Scan for the cell matching the given text and deliver its (X, Y) coordinate at center. 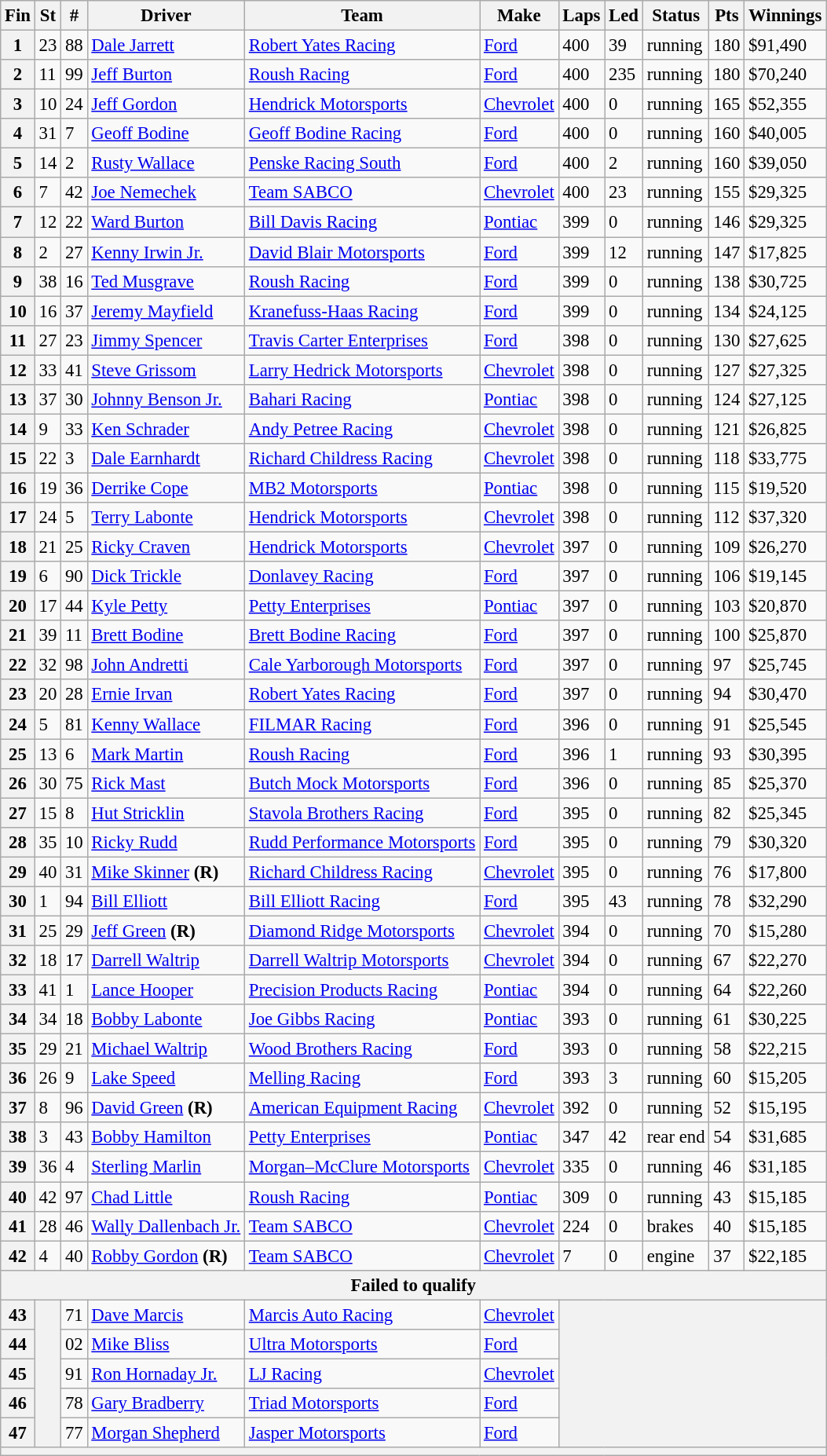
99 (74, 75)
109 (727, 547)
Hut Stricklin (166, 813)
$22,185 (785, 1256)
Failed to qualify (413, 1285)
76 (727, 872)
Lance Hooper (166, 990)
$27,125 (785, 400)
Cale Yarborough Motorsports (361, 665)
70 (727, 931)
Diamond Ridge Motorsports (361, 931)
90 (74, 576)
Johnny Benson Jr. (166, 400)
Geoff Bodine (166, 134)
$27,625 (785, 340)
Bahari Racing (361, 400)
155 (727, 192)
335 (581, 1167)
Dale Earnhardt (166, 459)
100 (727, 635)
Penske Racing South (361, 163)
Chad Little (166, 1197)
$30,395 (785, 754)
Bill Davis Racing (361, 222)
Ward Burton (166, 222)
45 (18, 1374)
103 (727, 606)
Winnings (785, 16)
$70,240 (785, 75)
47 (18, 1432)
347 (581, 1138)
Led (624, 16)
$37,320 (785, 518)
$22,215 (785, 1049)
$19,520 (785, 488)
Darrell Waltrip Motorsports (361, 960)
$20,870 (785, 606)
$91,490 (785, 46)
79 (727, 843)
brakes (675, 1226)
Status (675, 16)
Darrell Waltrip (166, 960)
138 (727, 281)
$15,205 (785, 1078)
Rusty Wallace (166, 163)
MB2 Motorsports (361, 488)
Jeremy Mayfield (166, 311)
$15,195 (785, 1108)
Mike Bliss (166, 1344)
Joe Gibbs Racing (361, 1019)
Morgan Shepherd (166, 1432)
112 (727, 518)
$25,545 (785, 724)
02 (74, 1344)
$26,825 (785, 429)
Bobby Labonte (166, 1019)
88 (74, 46)
$40,005 (785, 134)
224 (581, 1226)
$25,745 (785, 665)
LJ Racing (361, 1374)
67 (727, 960)
Ron Hornaday Jr. (166, 1374)
71 (74, 1315)
Pts (727, 16)
$33,775 (785, 459)
$25,345 (785, 813)
Terry Labonte (166, 518)
98 (74, 665)
Ricky Rudd (166, 843)
392 (581, 1108)
64 (727, 990)
Wally Dallenbach Jr. (166, 1226)
Donlavey Racing (361, 576)
Morgan–McClure Motorsports (361, 1167)
engine (675, 1256)
$22,260 (785, 990)
Brett Bodine Racing (361, 635)
Larry Hedrick Motorsports (361, 370)
rear end (675, 1138)
$24,125 (785, 311)
134 (727, 311)
77 (74, 1432)
Jimmy Spencer (166, 340)
Laps (581, 16)
121 (727, 429)
Bill Elliott (166, 902)
Michael Waltrip (166, 1049)
$15,280 (785, 931)
58 (727, 1049)
Brett Bodine (166, 635)
# (74, 16)
$27,325 (785, 370)
$19,145 (785, 576)
130 (727, 340)
Stavola Brothers Racing (361, 813)
$30,725 (785, 281)
Dick Trickle (166, 576)
309 (581, 1197)
Geoff Bodine Racing (361, 134)
$39,050 (785, 163)
Kenny Wallace (166, 724)
$31,185 (785, 1167)
$25,870 (785, 635)
Bobby Hamilton (166, 1138)
St (47, 16)
Mark Martin (166, 754)
Joe Nemechek (166, 192)
$30,470 (785, 695)
Lake Speed (166, 1078)
118 (727, 459)
Steve Grissom (166, 370)
$26,270 (785, 547)
52 (727, 1108)
Kranefuss-Haas Racing (361, 311)
Driver (166, 16)
Marcis Auto Racing (361, 1315)
$25,370 (785, 783)
$17,800 (785, 872)
American Equipment Racing (361, 1108)
John Andretti (166, 665)
Ultra Motorsports (361, 1344)
Ken Schrader (166, 429)
Jeff Green (R) (166, 931)
Jasper Motorsports (361, 1432)
David Blair Motorsports (361, 252)
115 (727, 488)
Jeff Gordon (166, 104)
Fin (18, 16)
124 (727, 400)
93 (727, 754)
Robby Gordon (R) (166, 1256)
Travis Carter Enterprises (361, 340)
Melling Racing (361, 1078)
Gary Bradberry (166, 1403)
60 (727, 1078)
Bill Elliott Racing (361, 902)
Butch Mock Motorsports (361, 783)
147 (727, 252)
Ricky Craven (166, 547)
165 (727, 104)
FILMAR Racing (361, 724)
146 (727, 222)
Sterling Marlin (166, 1167)
82 (727, 813)
Kyle Petty (166, 606)
Precision Products Racing (361, 990)
Wood Brothers Racing (361, 1049)
Make (519, 16)
Ernie Irvan (166, 695)
Team (361, 16)
96 (74, 1108)
75 (74, 783)
127 (727, 370)
$22,270 (785, 960)
Jeff Burton (166, 75)
235 (624, 75)
David Green (R) (166, 1108)
Ted Musgrave (166, 281)
$31,685 (785, 1138)
106 (727, 576)
Mike Skinner (R) (166, 872)
$30,320 (785, 843)
Kenny Irwin Jr. (166, 252)
Dave Marcis (166, 1315)
81 (74, 724)
$17,825 (785, 252)
$32,290 (785, 902)
Andy Petree Racing (361, 429)
Dale Jarrett (166, 46)
$30,225 (785, 1019)
$52,355 (785, 104)
Rudd Performance Motorsports (361, 843)
Rick Mast (166, 783)
85 (727, 783)
Triad Motorsports (361, 1403)
54 (727, 1138)
Derrike Cope (166, 488)
61 (727, 1019)
